For the text-containing cell, return its midpoint in (x, y) coordinate format. 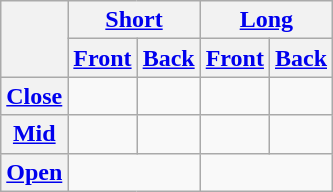
Mid (34, 134)
Short (134, 20)
Long (266, 20)
Close (34, 96)
Open (34, 172)
